Determine the (X, Y) coordinate at the center of the cell enclosing the given text.  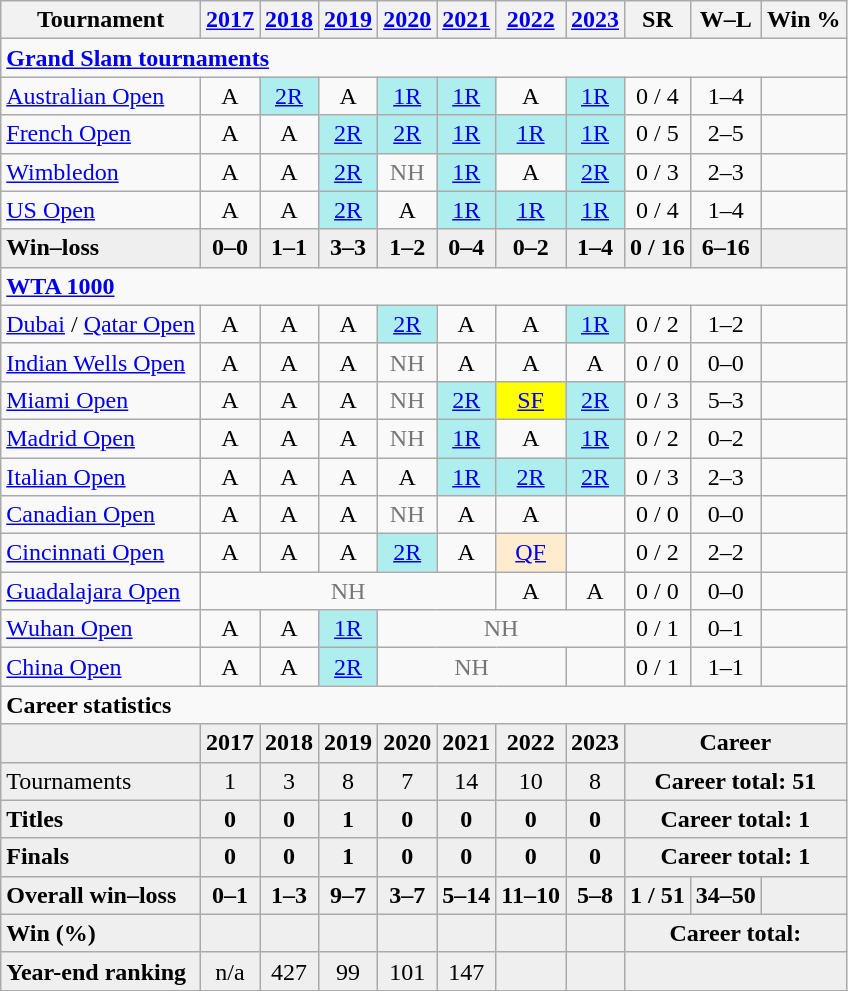
3–7 (408, 895)
Career total: 51 (736, 781)
French Open (101, 134)
W–L (726, 20)
5–8 (596, 895)
Tournament (101, 20)
2–5 (726, 134)
Career (736, 743)
3 (290, 781)
5–3 (726, 400)
Overall win–loss (101, 895)
34–50 (726, 895)
7 (408, 781)
14 (466, 781)
Dubai / Qatar Open (101, 324)
Win % (804, 20)
427 (290, 971)
QF (531, 553)
Titles (101, 819)
WTA 1000 (424, 286)
2–2 (726, 553)
1 / 51 (658, 895)
101 (408, 971)
Year-end ranking (101, 971)
147 (466, 971)
Win–loss (101, 248)
Career statistics (424, 705)
Tournaments (101, 781)
9–7 (348, 895)
Finals (101, 857)
n/a (230, 971)
0 / 16 (658, 248)
Miami Open (101, 400)
SR (658, 20)
Canadian Open (101, 515)
Cincinnati Open (101, 553)
Madrid Open (101, 438)
3–3 (348, 248)
Wuhan Open (101, 629)
Indian Wells Open (101, 362)
10 (531, 781)
Guadalajara Open (101, 591)
6–16 (726, 248)
Australian Open (101, 96)
SF (531, 400)
Career total: (736, 933)
0 / 5 (658, 134)
11–10 (531, 895)
0–4 (466, 248)
Italian Open (101, 477)
5–14 (466, 895)
1–3 (290, 895)
99 (348, 971)
Wimbledon (101, 172)
Grand Slam tournaments (424, 58)
China Open (101, 667)
Win (%) (101, 933)
US Open (101, 210)
